Capture the cell that displays the provided text and extract its [x, y] central coordinate. 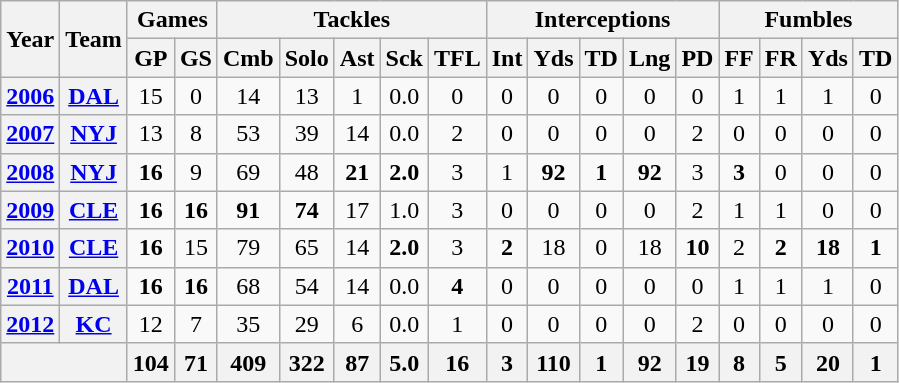
110 [554, 362]
68 [248, 286]
104 [150, 362]
Ast [357, 58]
Interceptions [602, 20]
2006 [30, 96]
71 [196, 362]
35 [248, 324]
GS [196, 58]
Sck [404, 58]
Team [94, 39]
17 [357, 210]
48 [306, 172]
91 [248, 210]
87 [357, 362]
2008 [30, 172]
5 [780, 362]
Tackles [352, 20]
322 [306, 362]
GP [150, 58]
39 [306, 134]
2010 [30, 248]
409 [248, 362]
10 [698, 248]
Year [30, 39]
65 [306, 248]
4 [457, 286]
5.0 [404, 362]
7 [196, 324]
2007 [30, 134]
Solo [306, 58]
2012 [30, 324]
Lng [649, 58]
Cmb [248, 58]
6 [357, 324]
TFL [457, 58]
1.0 [404, 210]
53 [248, 134]
79 [248, 248]
20 [828, 362]
54 [306, 286]
12 [150, 324]
9 [196, 172]
KC [94, 324]
Games [172, 20]
2011 [30, 286]
74 [306, 210]
21 [357, 172]
PD [698, 58]
FF [739, 58]
29 [306, 324]
69 [248, 172]
Fumbles [808, 20]
FR [780, 58]
19 [698, 362]
2009 [30, 210]
Int [507, 58]
